Identify which cell holds the provided text, then report its (x, y) central coordinate. 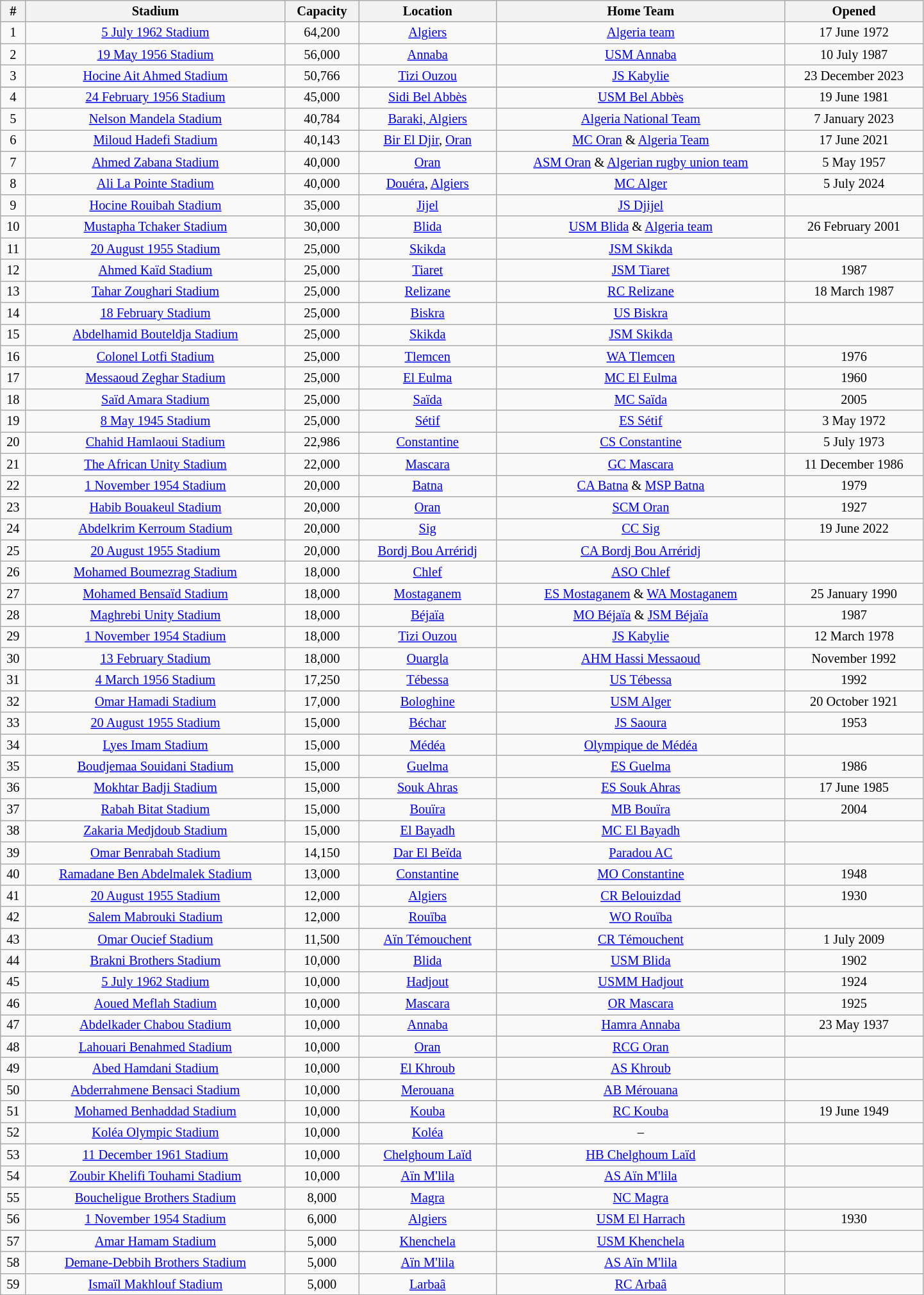
USM Blida & Algeria team (641, 227)
MC Saïda (641, 399)
Aoued Meflah Stadium (155, 1004)
64,200 (322, 33)
Chlef (428, 572)
– (641, 1133)
18 March 1987 (854, 292)
# (13, 11)
1986 (854, 766)
31 (13, 680)
25 January 1990 (854, 594)
1992 (854, 680)
Olympique de Médéa (641, 745)
Brakni Brothers Stadium (155, 960)
MO Constantine (641, 874)
Sig (428, 529)
1 July 2009 (854, 939)
32 (13, 701)
17 June 2021 (854, 140)
34 (13, 745)
2 (13, 54)
Koléa Olympic Stadium (155, 1133)
1948 (854, 874)
46 (13, 1004)
Boudjemaa Souidani Stadium (155, 766)
51 (13, 1112)
Abderrahmene Bensaci Stadium (155, 1090)
48 (13, 1047)
Rouïba (428, 917)
57 (13, 1241)
Saïd Amara Stadium (155, 399)
36 (13, 788)
SCM Oran (641, 507)
Home Team (641, 11)
Béjaïa (428, 615)
Habib Bouakeul Stadium (155, 507)
19 (13, 421)
47 (13, 1025)
Mostaganem (428, 594)
ES Guelma (641, 766)
Amar Hamam Stadium (155, 1241)
Douéra, Algiers (428, 184)
2004 (854, 810)
Aïn Témouchent (428, 939)
CA Batna & MSP Batna (641, 486)
22 (13, 486)
5 May 1957 (854, 162)
Hadjout (428, 982)
RCG Oran (641, 1047)
8,000 (322, 1198)
USM Khenchela (641, 1241)
Colonel Lotfi Stadium (155, 356)
Hamra Annaba (641, 1025)
1927 (854, 507)
5 July 1973 (854, 442)
37 (13, 810)
7 January 2023 (854, 119)
Tébessa (428, 680)
Sidi Bel Abbès (428, 97)
55 (13, 1198)
Opened (854, 11)
MB Bouïra (641, 810)
50 (13, 1090)
November 1992 (854, 658)
17 June 1985 (854, 788)
4 March 1956 Stadium (155, 680)
Béchar (428, 723)
Mustapha Tchaker Stadium (155, 227)
45 (13, 982)
Bir El Djir, Oran (428, 140)
40,784 (322, 119)
1953 (854, 723)
6,000 (322, 1219)
Relizane (428, 292)
5 July 2024 (854, 184)
Baraki, Algiers (428, 119)
19 May 1956 Stadium (155, 54)
10 July 1987 (854, 54)
20 (13, 442)
45,000 (322, 97)
Paradou AC (641, 853)
USMM Hadjout (641, 982)
23 (13, 507)
1 (13, 33)
1960 (854, 378)
ES Souk Ahras (641, 788)
Tiaret (428, 270)
ES Mostaganem & WA Mostaganem (641, 594)
50,766 (322, 76)
Hocine Rouibah Stadium (155, 205)
Batna (428, 486)
MC Oran & Algeria Team (641, 140)
49 (13, 1069)
HB Chelghoum Laïd (641, 1155)
RC Relizane (641, 292)
Dar El Beïda (428, 853)
12 March 1978 (854, 637)
24 February 1956 Stadium (155, 97)
2005 (854, 399)
Omar Benrabah Stadium (155, 853)
RC Kouba (641, 1112)
18 (13, 399)
29 (13, 637)
Capacity (322, 11)
35,000 (322, 205)
3 May 1972 (854, 421)
Demane-Debbih Brothers Stadium (155, 1262)
10 (13, 227)
3 (13, 76)
MC El Eulma (641, 378)
Jijel (428, 205)
23 May 1937 (854, 1025)
15 (13, 335)
58 (13, 1262)
CS Constantine (641, 442)
44 (13, 960)
Tlemcen (428, 356)
Rabah Bitat Stadium (155, 810)
El Eulma (428, 378)
53 (13, 1155)
11 December 1986 (854, 464)
CC Sig (641, 529)
USM El Harrach (641, 1219)
Abdelkrim Kerroum Stadium (155, 529)
17,250 (322, 680)
4 (13, 97)
40 (13, 874)
17 June 1972 (854, 33)
Hocine Ait Ahmed Stadium (155, 76)
26 February 2001 (854, 227)
Ramadane Ben Abdelmalek Stadium (155, 874)
56 (13, 1219)
Location (428, 11)
MC El Bayadh (641, 831)
22,000 (322, 464)
33 (13, 723)
Abdelhamid Bouteldja Stadium (155, 335)
30 (13, 658)
11 (13, 249)
Lahouari Benahmed Stadium (155, 1047)
GC Mascara (641, 464)
CR Belouizdad (641, 896)
13,000 (322, 874)
23 December 2023 (854, 76)
12 (13, 270)
USM Bel Abbès (641, 97)
Mohamed Benhaddad Stadium (155, 1112)
ASM Oran & Algerian rugby union team (641, 162)
The African Unity Stadium (155, 464)
17 (13, 378)
19 June 2022 (854, 529)
56,000 (322, 54)
54 (13, 1176)
CA Bordj Bou Arréridj (641, 551)
13 February Stadium (155, 658)
MC Alger (641, 184)
Bouïra (428, 810)
Messaoud Zeghar Stadium (155, 378)
8 (13, 184)
38 (13, 831)
OR Mascara (641, 1004)
El Bayadh (428, 831)
ASO Chlef (641, 572)
Sétif (428, 421)
1924 (854, 982)
40,143 (322, 140)
17,000 (322, 701)
Zakaria Medjdoub Stadium (155, 831)
13 (13, 292)
Lyes Imam Stadium (155, 745)
21 (13, 464)
AB Mérouana (641, 1090)
52 (13, 1133)
1976 (854, 356)
14,150 (322, 853)
Abdelkader Chabou Stadium (155, 1025)
Miloud Hadefi Stadium (155, 140)
8 May 1945 Stadium (155, 421)
Stadium (155, 11)
19 June 1949 (854, 1112)
41 (13, 896)
11 December 1961 Stadium (155, 1155)
ES Sétif (641, 421)
Algeria National Team (641, 119)
Magra (428, 1198)
5 (13, 119)
Ouargla (428, 658)
Boucheligue Brothers Stadium (155, 1198)
11,500 (322, 939)
RC Arbaâ (641, 1284)
AS Khroub (641, 1069)
Kouba (428, 1112)
42 (13, 917)
22,986 (322, 442)
JS Djijel (641, 205)
Guelma (428, 766)
MO Béjaïa & JSM Béjaïa (641, 615)
USM Blida (641, 960)
18 February Stadium (155, 313)
Merouana (428, 1090)
30,000 (322, 227)
JS Saoura (641, 723)
Khenchela (428, 1241)
14 (13, 313)
Abed Hamdani Stadium (155, 1069)
US Biskra (641, 313)
Maghrebi Unity Stadium (155, 615)
US Tébessa (641, 680)
Tahar Zoughari Stadium (155, 292)
Ali La Pointe Stadium (155, 184)
7 (13, 162)
20 October 1921 (854, 701)
9 (13, 205)
43 (13, 939)
39 (13, 853)
1979 (854, 486)
1902 (854, 960)
Nelson Mandela Stadium (155, 119)
AHM Hassi Messaoud (641, 658)
24 (13, 529)
Mohamed Bensaïd Stadium (155, 594)
Médéa (428, 745)
35 (13, 766)
Omar Hamadi Stadium (155, 701)
27 (13, 594)
Ahmed Zabana Stadium (155, 162)
NC Magra (641, 1198)
Zoubir Khelifi Touhami Stadium (155, 1176)
19 June 1981 (854, 97)
25 (13, 551)
WO Rouïba (641, 917)
Bordj Bou Arréridj (428, 551)
CR Témouchent (641, 939)
Ismaïl Makhlouf Stadium (155, 1284)
JSM Tiaret (641, 270)
USM Alger (641, 701)
WA Tlemcen (641, 356)
Mokhtar Badji Stadium (155, 788)
Omar Oucief Stadium (155, 939)
Souk Ahras (428, 788)
Chelghoum Laïd (428, 1155)
1925 (854, 1004)
Biskra (428, 313)
59 (13, 1284)
16 (13, 356)
6 (13, 140)
El Khroub (428, 1069)
26 (13, 572)
Algeria team (641, 33)
Bologhine (428, 701)
Ahmed Kaïd Stadium (155, 270)
Larbaâ (428, 1284)
Saïda (428, 399)
Salem Mabrouki Stadium (155, 917)
Mohamed Boumezrag Stadium (155, 572)
Chahid Hamlaoui Stadium (155, 442)
Koléa (428, 1133)
28 (13, 615)
USM Annaba (641, 54)
